Return the (x, y) coordinate for the center point of the cell that contains the specified text.  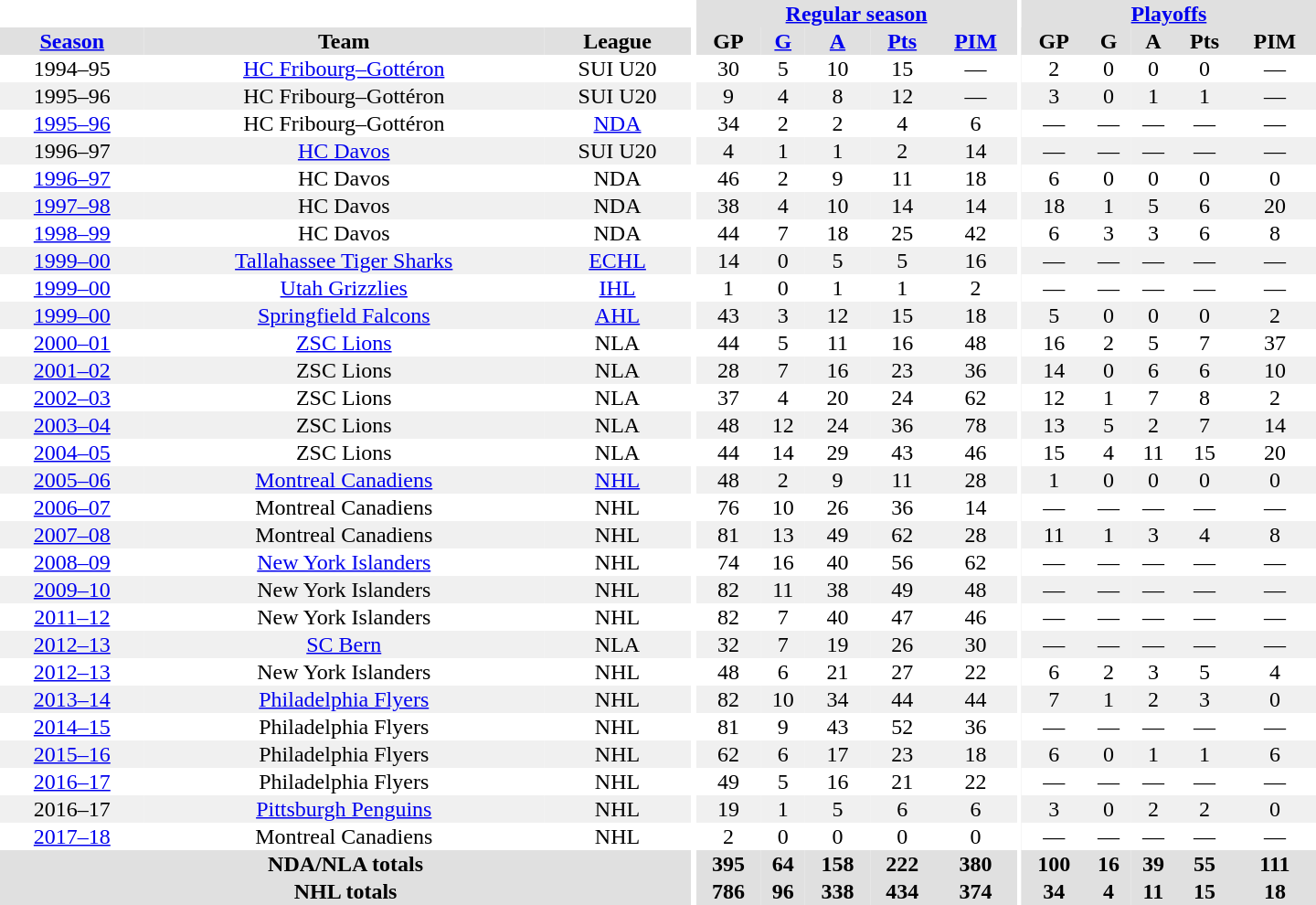
100 (1055, 864)
League (618, 41)
Season (72, 41)
1994–95 (72, 69)
Tallahassee Tiger Sharks (344, 261)
395 (729, 864)
47 (903, 617)
Regular season (857, 14)
27 (903, 672)
374 (976, 891)
Playoffs (1169, 14)
786 (729, 891)
2006–07 (72, 507)
96 (782, 891)
2007–08 (72, 535)
222 (903, 864)
64 (782, 864)
2013–14 (72, 699)
158 (837, 864)
56 (903, 562)
Utah Grizzlies (344, 288)
2003–04 (72, 425)
32 (729, 644)
78 (976, 425)
ECHL (618, 261)
Pittsburgh Penguins (344, 809)
2014–15 (72, 727)
111 (1275, 864)
NDA/NLA totals (345, 864)
SC Bern (344, 644)
AHL (618, 315)
338 (837, 891)
2000–01 (72, 343)
IHL (618, 288)
52 (903, 727)
17 (837, 754)
74 (729, 562)
2002–03 (72, 398)
2017–18 (72, 836)
2015–16 (72, 754)
2005–06 (72, 480)
1998–99 (72, 233)
39 (1153, 864)
2011–12 (72, 617)
2009–10 (72, 590)
NHL totals (345, 891)
434 (903, 891)
2004–05 (72, 452)
25 (903, 233)
29 (837, 452)
2008–09 (72, 562)
Springfield Falcons (344, 315)
76 (729, 507)
380 (976, 864)
Team (344, 41)
55 (1205, 864)
2001–02 (72, 370)
1997–98 (72, 206)
42 (976, 233)
